Return (x, y) of the center of cell containing provided text 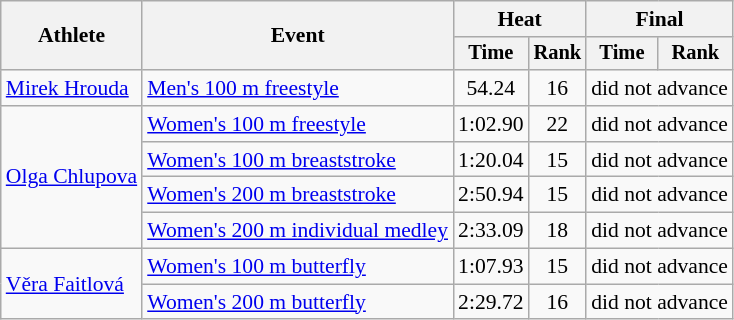
2:50.94 (490, 195)
Olga Chlupova (72, 177)
Women's 200 m breaststroke (298, 195)
Women's 100 m breaststroke (298, 160)
Women's 100 m freestyle (298, 124)
Men's 100 m freestyle (298, 88)
1:02.90 (490, 124)
1:20.04 (490, 160)
18 (558, 231)
Event (298, 36)
Women's 200 m butterfly (298, 302)
Athlete (72, 36)
1:07.93 (490, 267)
22 (558, 124)
Final (660, 19)
Heat (520, 19)
Women's 100 m butterfly (298, 267)
Women's 200 m individual medley (298, 231)
2:33.09 (490, 231)
Mirek Hrouda (72, 88)
2:29.72 (490, 302)
Věra Faitlová (72, 284)
54.24 (490, 88)
